Pinpoint the cell where the given text exists, returning its [X, Y] midpoint coordinate. 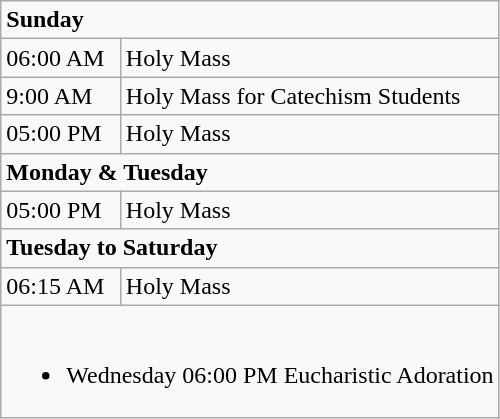
Tuesday to Saturday [250, 248]
06:15 AM [61, 286]
Sunday [250, 20]
Wednesday 06:00 PM Eucharistic Adoration [250, 362]
9:00 AM [61, 96]
Monday & Tuesday [250, 172]
Holy Mass for Catechism Students [310, 96]
06:00 AM [61, 58]
